Provide the (x, y) coordinate of the cell's center where the given text is located.  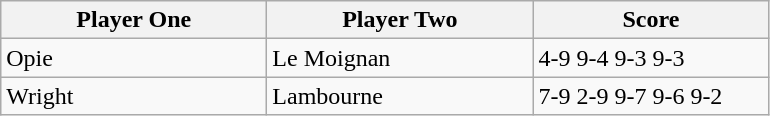
Le Moignan (400, 58)
Player One (134, 20)
Wright (134, 96)
Lambourne (400, 96)
Opie (134, 58)
Score (651, 20)
4-9 9-4 9-3 9-3 (651, 58)
Player Two (400, 20)
7-9 2-9 9-7 9-6 9-2 (651, 96)
